Pinpoint the cell where the given text exists, returning its (X, Y) midpoint coordinate. 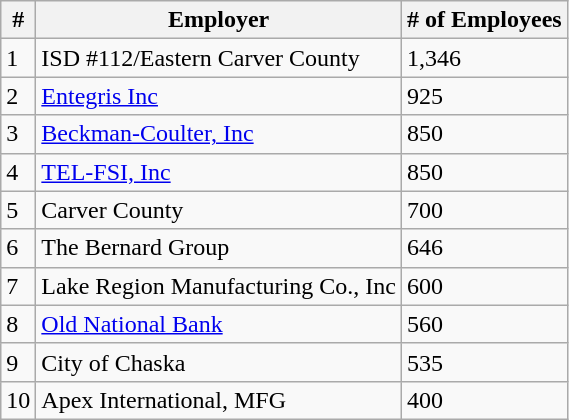
9 (18, 362)
7 (18, 286)
10 (18, 400)
5 (18, 210)
Lake Region Manufacturing Co., Inc (219, 286)
700 (484, 210)
Old National Bank (219, 324)
646 (484, 248)
# of Employees (484, 20)
8 (18, 324)
ISD #112/Eastern Carver County (219, 58)
560 (484, 324)
925 (484, 96)
Beckman-Coulter, Inc (219, 134)
1 (18, 58)
400 (484, 400)
2 (18, 96)
Apex International, MFG (219, 400)
1,346 (484, 58)
3 (18, 134)
6 (18, 248)
TEL-FSI, Inc (219, 172)
535 (484, 362)
The Bernard Group (219, 248)
City of Chaska (219, 362)
600 (484, 286)
Employer (219, 20)
Carver County (219, 210)
4 (18, 172)
Entegris Inc (219, 96)
# (18, 20)
